Scan for the cell matching the given text and deliver its [X, Y] coordinate at center. 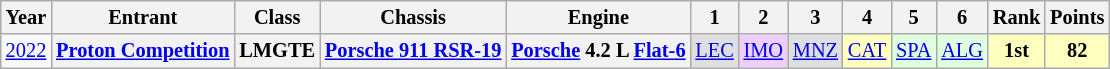
Porsche 4.2 L Flat-6 [598, 51]
1 [714, 17]
Proton Competition [142, 51]
LEC [714, 51]
Rank [1016, 17]
ALG [962, 51]
2022 [26, 51]
Porsche 911 RSR-19 [413, 51]
Class [277, 17]
1st [1016, 51]
CAT [867, 51]
Points [1077, 17]
IMO [764, 51]
LMGTE [277, 51]
MNZ [816, 51]
SPA [914, 51]
Engine [598, 17]
Chassis [413, 17]
2 [764, 17]
3 [816, 17]
6 [962, 17]
Entrant [142, 17]
82 [1077, 51]
5 [914, 17]
4 [867, 17]
Year [26, 17]
